Return [x, y] of the center of cell containing provided text 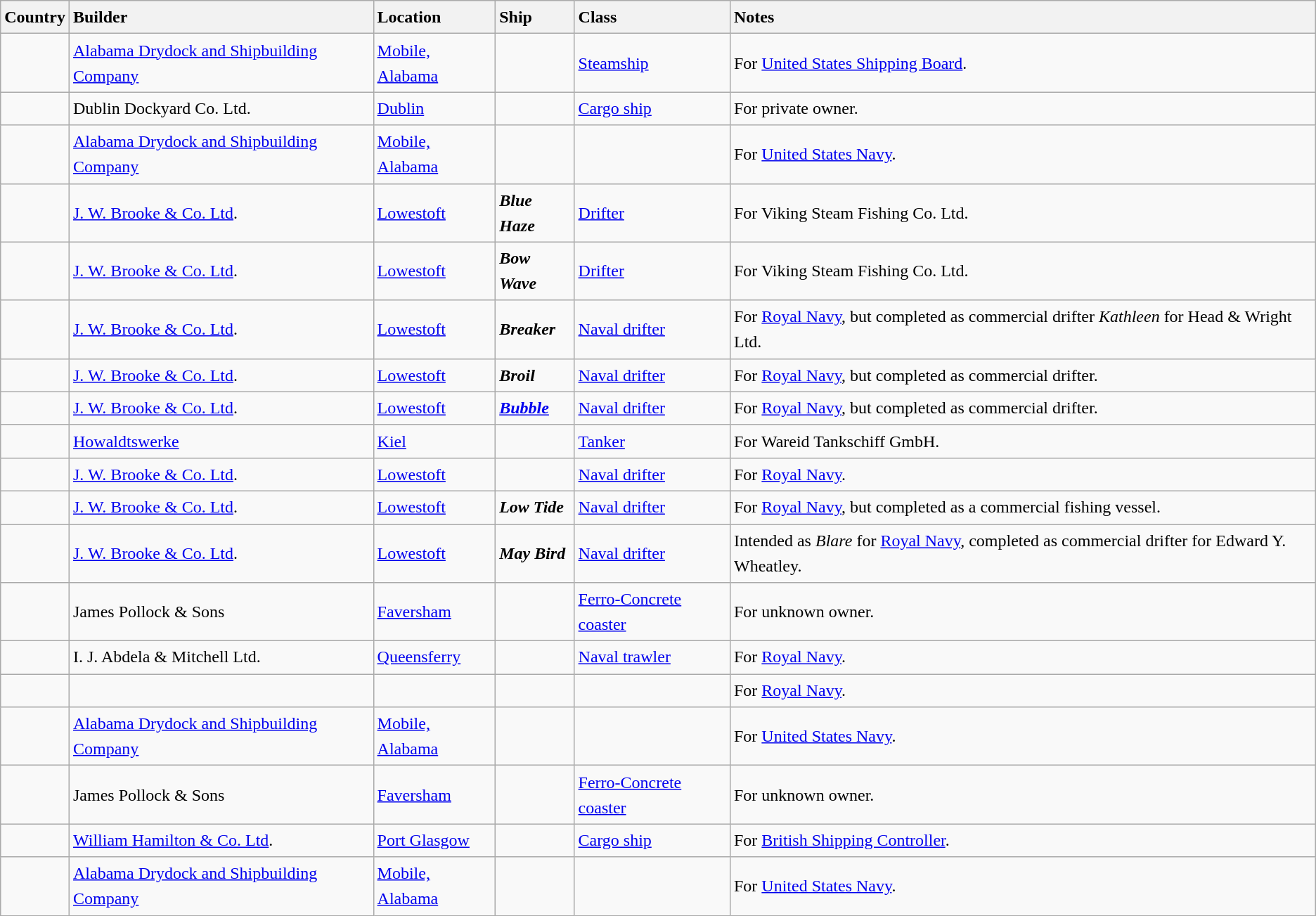
For Wareid Tankschiff GmbH. [1022, 441]
Blue Haze [535, 212]
I. J. Abdela & Mitchell Ltd. [221, 658]
Bubble [535, 408]
Queensferry [434, 658]
For private owner. [1022, 108]
Builder [221, 17]
Ship [535, 17]
William Hamilton & Co. Ltd. [221, 841]
Broil [535, 375]
For British Shipping Controller. [1022, 841]
Kiel [434, 441]
Dublin Dockyard Co. Ltd. [221, 108]
Bow Wave [535, 271]
Class [652, 17]
Tanker [652, 441]
May Bird [535, 554]
For Royal Navy, but completed as commercial drifter Kathleen for Head & Wright Ltd. [1022, 329]
Steamship [652, 63]
For Royal Navy, but completed as a commercial fishing vessel. [1022, 508]
Country [35, 17]
Howaldtswerke [221, 441]
Low Tide [535, 508]
Location [434, 17]
Breaker [535, 329]
Dublin [434, 108]
Port Glasgow [434, 841]
Intended as Blare for Royal Navy, completed as commercial drifter for Edward Y. Wheatley. [1022, 554]
Naval trawler [652, 658]
Notes [1022, 17]
For United States Shipping Board. [1022, 63]
